Search for the cell housing the specified text and yield its [X, Y] center coordinate. 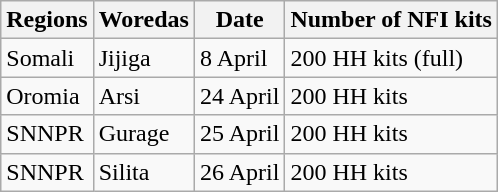
8 April [239, 58]
Date [239, 20]
Regions [47, 20]
Oromia [47, 96]
Number of NFI kits [392, 20]
26 April [239, 172]
Arsi [144, 96]
24 April [239, 96]
25 April [239, 134]
Silita [144, 172]
Jijiga [144, 58]
200 HH kits (full) [392, 58]
Woredas [144, 20]
Somali [47, 58]
Gurage [144, 134]
